Extract the (X, Y) coordinate from the center of the cell holding the provided text.  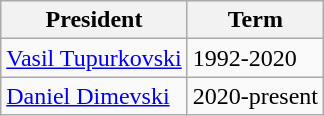
President (94, 20)
1992-2020 (255, 58)
Term (255, 20)
Vasil Tupurkovski (94, 58)
Daniel Dimevski (94, 96)
2020-present (255, 96)
